Determine the [x, y] coordinate at the center of the cell enclosing the given text.  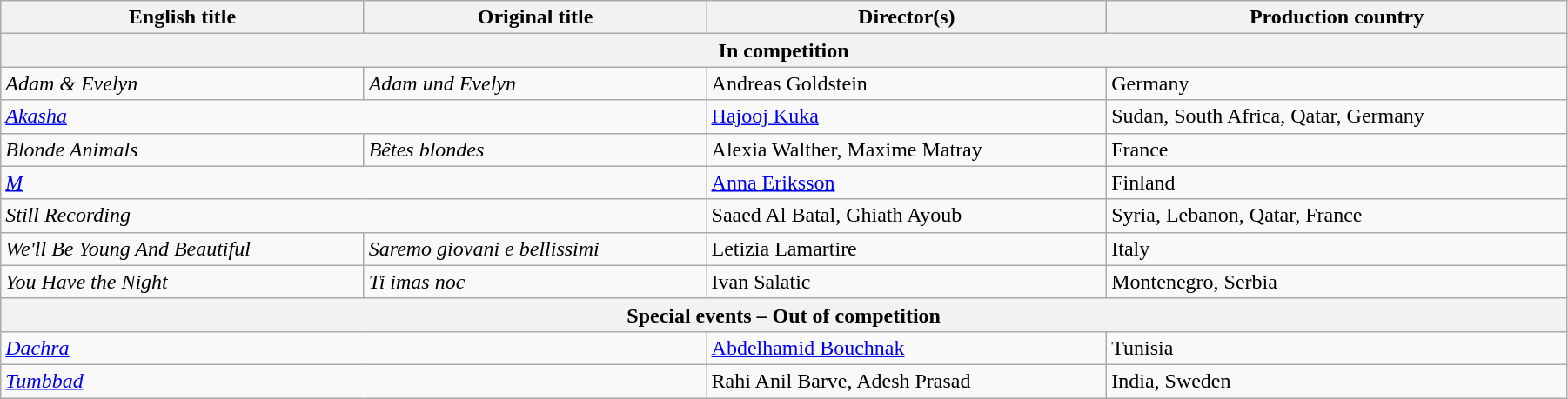
Abdelhamid Bouchnak [907, 348]
Anna Eriksson [907, 183]
Akasha [353, 116]
We'll Be Young And Beautiful [183, 249]
Montenegro, Serbia [1337, 282]
Production country [1337, 17]
Dachra [353, 348]
Original title [535, 17]
In competition [784, 50]
Syria, Lebanon, Qatar, France [1337, 216]
Hajooj Kuka [907, 116]
Still Recording [353, 216]
Saremo giovani e bellissimi [535, 249]
Bêtes blondes [535, 150]
English title [183, 17]
India, Sweden [1337, 381]
Finland [1337, 183]
Director(s) [907, 17]
Adam & Evelyn [183, 83]
Letizia Lamartire [907, 249]
Andreas Goldstein [907, 83]
Adam und Evelyn [535, 83]
Saaed Al Batal, Ghiath Ayoub [907, 216]
Germany [1337, 83]
Blonde Animals [183, 150]
Ivan Salatic [907, 282]
Ti imas noc [535, 282]
Tunisia [1337, 348]
Rahi Anil Barve, Adesh Prasad [907, 381]
Italy [1337, 249]
Special events – Out of competition [784, 315]
France [1337, 150]
M [353, 183]
Tumbbad [353, 381]
Sudan, South Africa, Qatar, Germany [1337, 116]
Alexia Walther, Maxime Matray [907, 150]
You Have the Night [183, 282]
